From the cell containing the given text, extract its center point as [X, Y] coordinate. 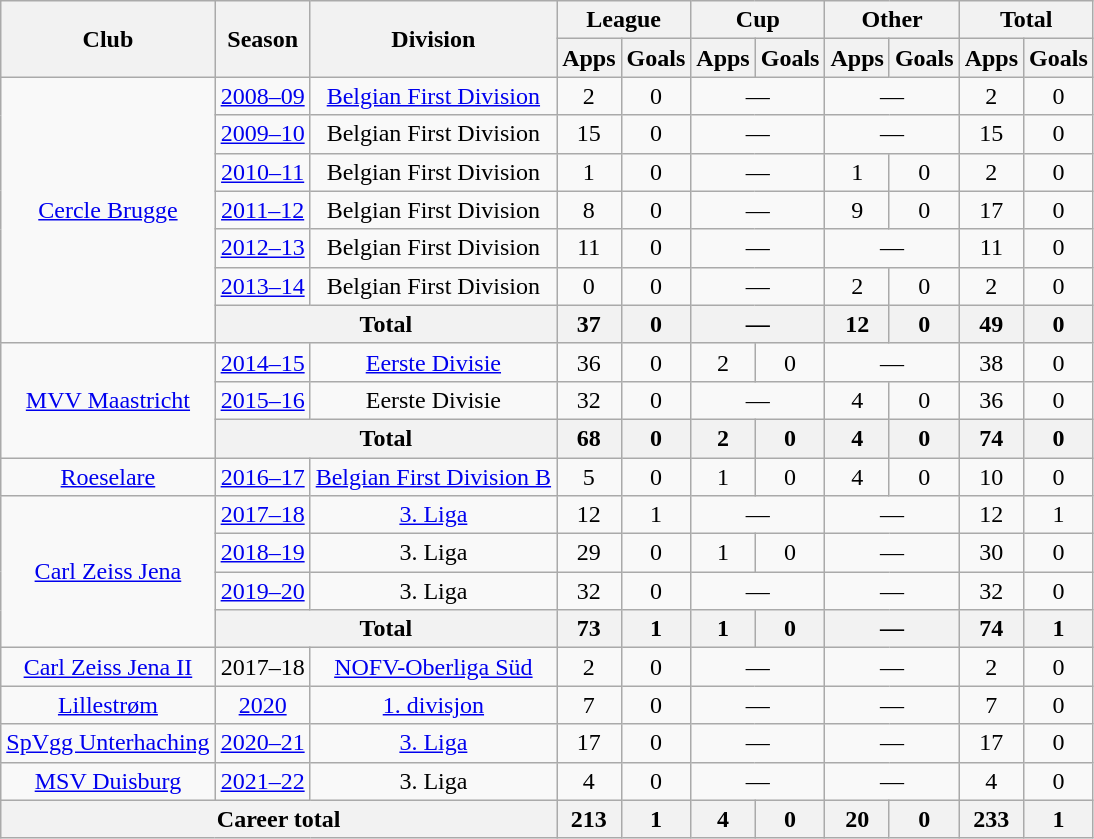
MVV Maastricht [108, 400]
30 [991, 553]
2009–10 [262, 134]
2019–20 [262, 591]
73 [589, 629]
2010–11 [262, 172]
2012–13 [262, 248]
1. divisjon [433, 705]
233 [991, 819]
20 [857, 819]
37 [589, 324]
Season [262, 39]
2008–09 [262, 96]
2015–16 [262, 400]
29 [589, 553]
10 [991, 477]
213 [589, 819]
League [624, 20]
68 [589, 438]
2011–12 [262, 210]
Division [433, 39]
2016–17 [262, 477]
Roeselare [108, 477]
Lillestrøm [108, 705]
Carl Zeiss Jena II [108, 667]
8 [589, 210]
38 [991, 362]
SpVgg Unterhaching [108, 743]
2020–21 [262, 743]
49 [991, 324]
9 [857, 210]
Belgian First Division B [433, 477]
2021–22 [262, 781]
Club [108, 39]
5 [589, 477]
2018–19 [262, 553]
2014–15 [262, 362]
2020 [262, 705]
Cup [758, 20]
Other [892, 20]
Cercle Brugge [108, 210]
2013–14 [262, 286]
Carl Zeiss Jena [108, 572]
MSV Duisburg [108, 781]
NOFV-Oberliga Süd [433, 667]
Career total [279, 819]
